Extract the (x, y) coordinate from the center of the cell holding the provided text.  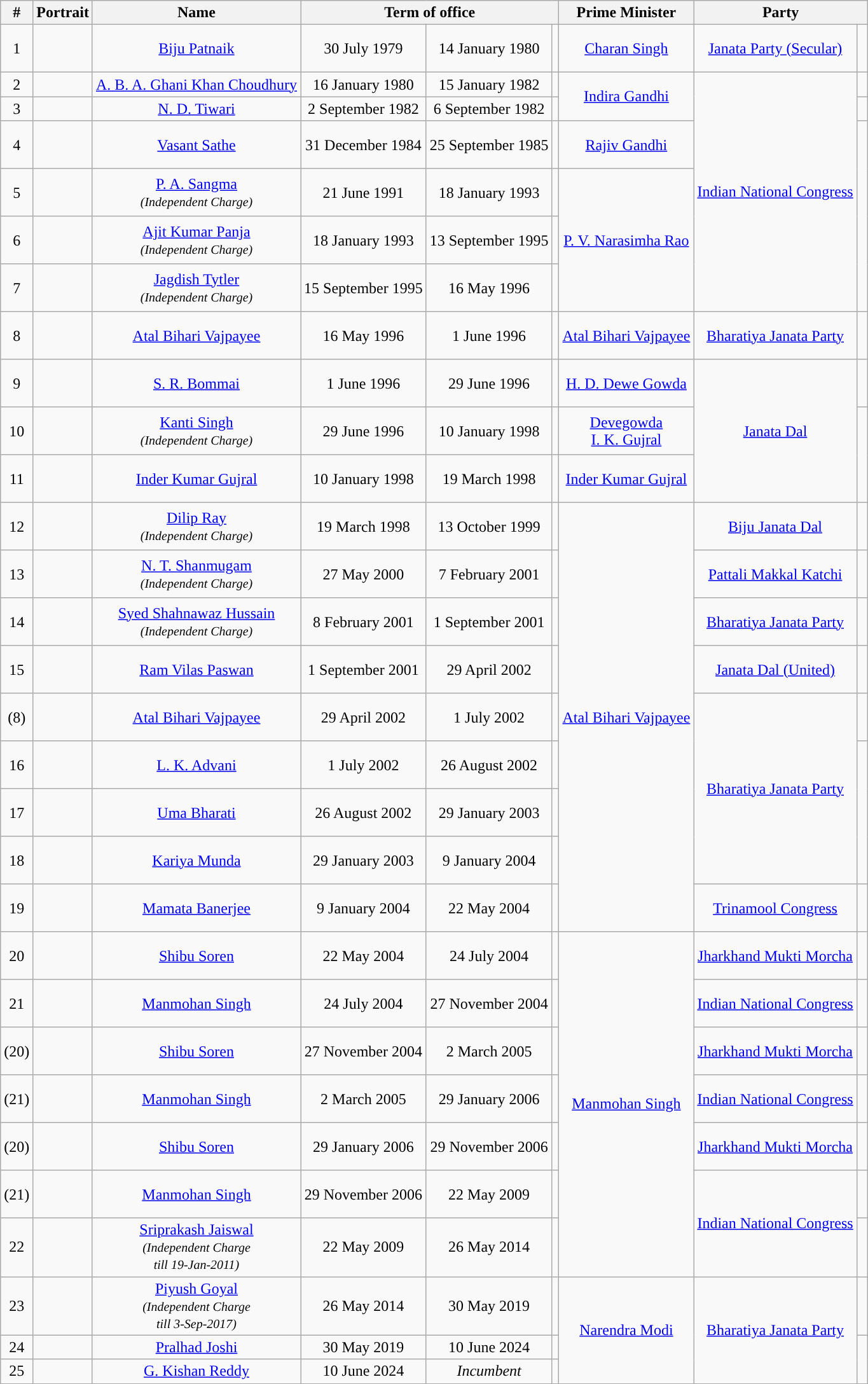
Janata Party (Secular) (775, 48)
30 July 1979 (364, 48)
Syed Shahnawaz Hussain(Independent Charge) (196, 622)
(8) (17, 717)
Charan Singh (626, 48)
11 (17, 478)
N. D. Tiwari (196, 109)
A. B. A. Ghani Khan Choudhury (196, 85)
Term of office (430, 13)
Portrait (63, 13)
15 September 1995 (364, 287)
16 (17, 765)
Kariya Munda (196, 860)
H. D. Dewe Gowda (626, 383)
8 (17, 336)
13 October 1999 (489, 527)
23 (17, 1306)
2 (17, 85)
25 September 1985 (489, 145)
8 February 2001 (364, 622)
16 January 1980 (364, 85)
P. V. Narasimha Rao (626, 240)
19 (17, 908)
Mamata Banerjee (196, 908)
15 January 1982 (489, 85)
12 (17, 527)
L. K. Advani (196, 765)
Pattali Makkal Katchi (775, 574)
7 February 2001 (489, 574)
# (17, 13)
Sriprakash Jaiswal(Independent Charge till 19-Jan-2011) (196, 1247)
Indira Gandhi (626, 97)
21 June 1991 (364, 192)
Ajit Kumar Panja(Independent Charge) (196, 240)
13 September 1995 (489, 240)
P. A. Sangma(Independent Charge) (196, 192)
6 (17, 240)
Rajiv Gandhi (626, 145)
S. R. Bommai (196, 383)
N. T. Shanmugam(Independent Charge) (196, 574)
25 (17, 1371)
Biju Janata Dal (775, 527)
13 (17, 574)
2 September 1982 (364, 109)
7 (17, 287)
Jagdish Tytler(Independent Charge) (196, 287)
27 May 2000 (364, 574)
Kanti Singh(Independent Charge) (196, 431)
4 (17, 145)
Trinamool Congress (775, 908)
1 (17, 48)
Vasant Sathe (196, 145)
Janata Dal (United) (775, 669)
21 (17, 1004)
G. Kishan Reddy (196, 1371)
Dilip Ray(Independent Charge) (196, 527)
Ram Vilas Paswan (196, 669)
9 (17, 383)
Incumbent (489, 1371)
Uma Bharati (196, 813)
3 (17, 109)
14 (17, 622)
6 September 1982 (489, 109)
18 (17, 860)
DevegowdaI. K. Gujral (626, 431)
Prime Minister (626, 13)
17 (17, 813)
5 (17, 192)
15 (17, 669)
24 (17, 1347)
Pralhad Joshi (196, 1347)
22 (17, 1247)
Piyush Goyal(Independent Charge till 3-Sep-2017) (196, 1306)
Name (196, 13)
14 January 1980 (489, 48)
20 (17, 955)
Biju Patnaik (196, 48)
10 (17, 431)
Narendra Modi (626, 1330)
31 December 1984 (364, 145)
Janata Dal (775, 431)
Party (781, 13)
